Return (X, Y) of the center of cell containing provided text 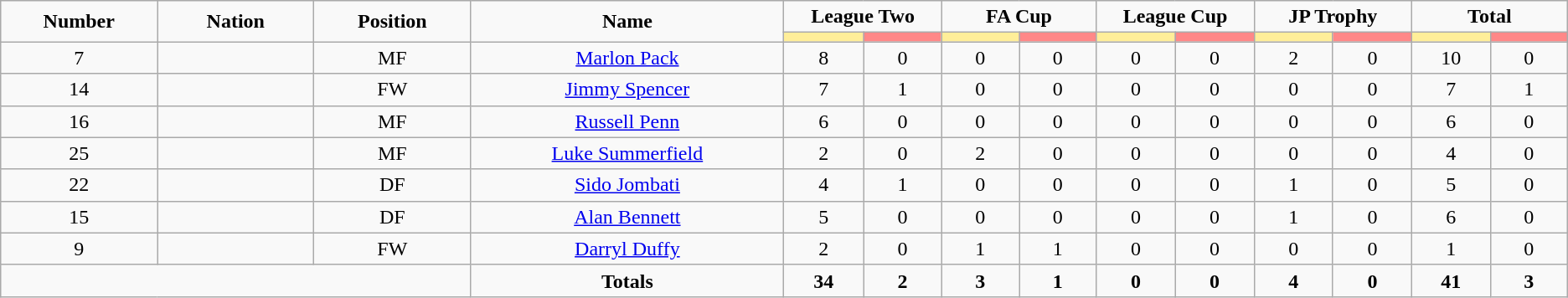
Sido Jombati (627, 185)
JP Trophy (1333, 17)
10 (1451, 58)
Luke Summerfield (627, 153)
Total (1489, 17)
14 (79, 90)
Number (79, 22)
Jimmy Spencer (627, 90)
16 (79, 121)
Marlon Pack (627, 58)
Darryl Duffy (627, 249)
Totals (627, 280)
9 (79, 249)
41 (1451, 280)
22 (79, 185)
League Cup (1175, 17)
34 (824, 280)
Nation (236, 22)
FA Cup (1019, 17)
25 (79, 153)
8 (824, 58)
Position (392, 22)
League Two (863, 17)
Russell Penn (627, 121)
Name (627, 22)
Alan Bennett (627, 217)
15 (79, 217)
